From the cell containing the given text, extract its center point as (X, Y) coordinate. 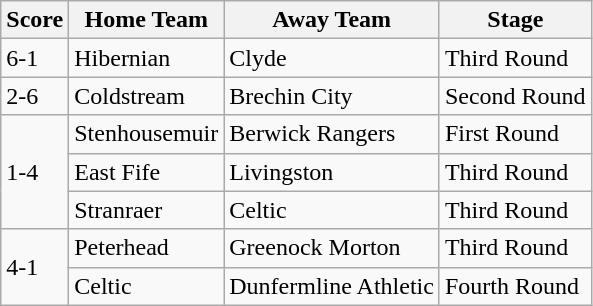
Peterhead (146, 248)
East Fife (146, 172)
Home Team (146, 20)
Berwick Rangers (332, 134)
First Round (515, 134)
Stage (515, 20)
Hibernian (146, 58)
Dunfermline Athletic (332, 286)
Greenock Morton (332, 248)
Stranraer (146, 210)
Second Round (515, 96)
Brechin City (332, 96)
6-1 (35, 58)
Coldstream (146, 96)
Clyde (332, 58)
Fourth Round (515, 286)
4-1 (35, 267)
Livingston (332, 172)
Stenhousemuir (146, 134)
1-4 (35, 172)
Away Team (332, 20)
Score (35, 20)
2-6 (35, 96)
